Search for the cell housing the specified text and yield its (X, Y) center coordinate. 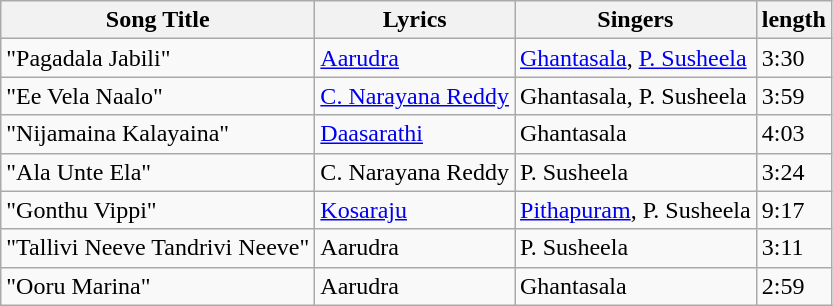
Singers (635, 20)
"Ee Vela Naalo" (158, 96)
9:17 (794, 210)
3:24 (794, 172)
Song Title (158, 20)
"Tallivi Neeve Tandrivi Neeve" (158, 248)
Lyrics (415, 20)
"Nijamaina Kalayaina" (158, 134)
"Ala Unte Ela" (158, 172)
Kosaraju (415, 210)
3:30 (794, 58)
4:03 (794, 134)
3:11 (794, 248)
"Gonthu Vippi" (158, 210)
"Pagadala Jabili" (158, 58)
Daasarathi (415, 134)
3:59 (794, 96)
2:59 (794, 286)
Pithapuram, P. Susheela (635, 210)
length (794, 20)
"Ooru Marina" (158, 286)
